Scan for the cell matching the given text and deliver its (x, y) coordinate at center. 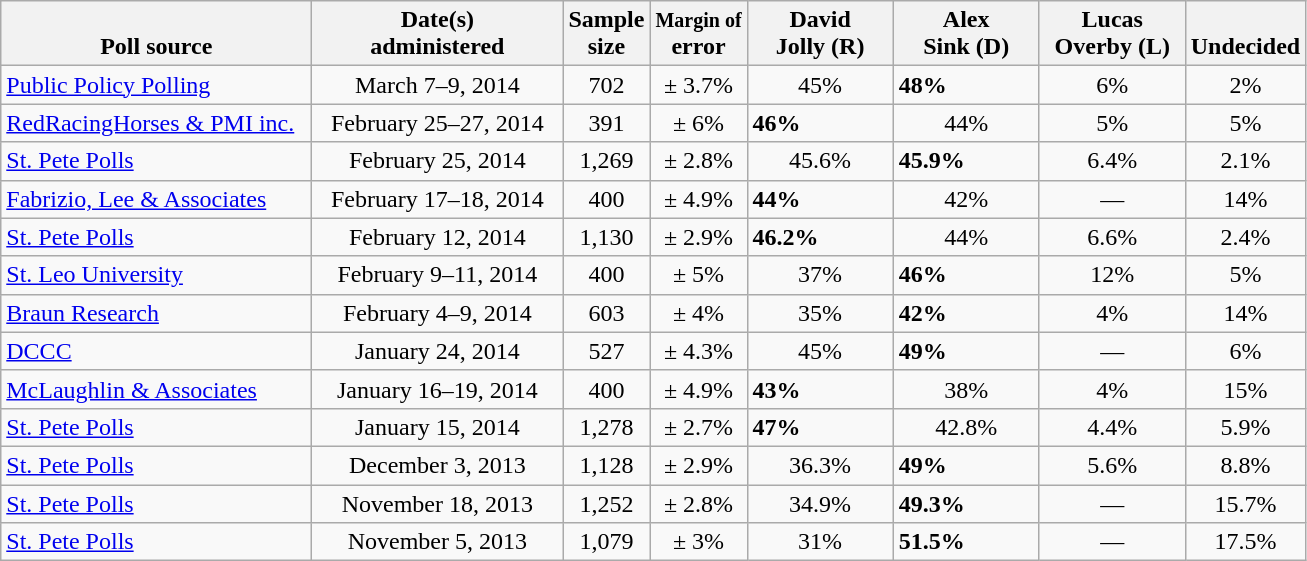
45.6% (820, 161)
1,130 (606, 237)
December 3, 2013 (438, 465)
15.7% (1245, 503)
4.4% (1112, 427)
46.2% (820, 237)
17.5% (1245, 542)
DCCC (156, 351)
603 (606, 313)
McLaughlin & Associates (156, 389)
March 7–9, 2014 (438, 85)
36.3% (820, 465)
DavidJolly (R) (820, 34)
February 17–18, 2014 (438, 199)
5.9% (1245, 427)
± 6% (698, 123)
St. Leo University (156, 275)
15% (1245, 389)
2.1% (1245, 161)
6.4% (1112, 161)
Margin oferror (698, 34)
± 4.3% (698, 351)
± 3% (698, 542)
Date(s)administered (438, 34)
January 15, 2014 (438, 427)
Braun Research (156, 313)
6.6% (1112, 237)
45.9% (966, 161)
± 5% (698, 275)
1,269 (606, 161)
42.8% (966, 427)
February 25–27, 2014 (438, 123)
5.6% (1112, 465)
1,079 (606, 542)
Undecided (1245, 34)
48% (966, 85)
January 16–19, 2014 (438, 389)
1,252 (606, 503)
± 3.7% (698, 85)
49.3% (966, 503)
51.5% (966, 542)
LucasOverby (L) (1112, 34)
1,278 (606, 427)
February 25, 2014 (438, 161)
35% (820, 313)
Poll source (156, 34)
RedRacingHorses & PMI inc. (156, 123)
1,128 (606, 465)
2.4% (1245, 237)
31% (820, 542)
February 9–11, 2014 (438, 275)
391 (606, 123)
37% (820, 275)
38% (966, 389)
AlexSink (D) (966, 34)
47% (820, 427)
November 5, 2013 (438, 542)
February 12, 2014 (438, 237)
34.9% (820, 503)
January 24, 2014 (438, 351)
702 (606, 85)
12% (1112, 275)
43% (820, 389)
± 2.7% (698, 427)
8.8% (1245, 465)
November 18, 2013 (438, 503)
Fabrizio, Lee & Associates (156, 199)
February 4–9, 2014 (438, 313)
Samplesize (606, 34)
Public Policy Polling (156, 85)
± 4% (698, 313)
2% (1245, 85)
527 (606, 351)
